Identify which cell holds the provided text, then report its [x, y] central coordinate. 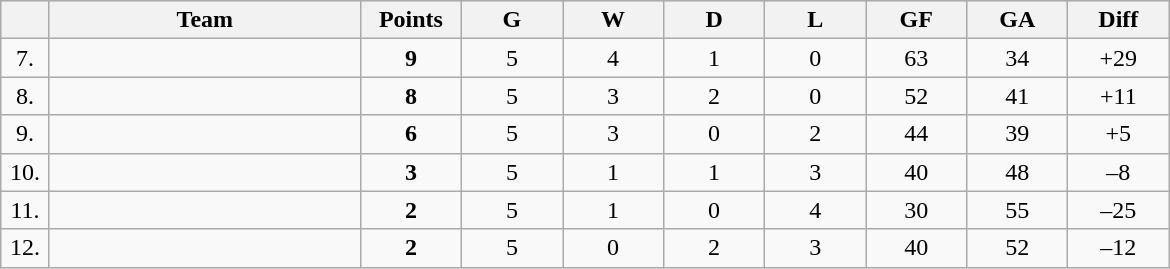
+11 [1118, 96]
7. [26, 58]
9 [410, 58]
W [612, 20]
63 [916, 58]
8. [26, 96]
–12 [1118, 248]
8 [410, 96]
GF [916, 20]
–8 [1118, 172]
55 [1018, 210]
Diff [1118, 20]
GA [1018, 20]
41 [1018, 96]
D [714, 20]
30 [916, 210]
12. [26, 248]
–25 [1118, 210]
11. [26, 210]
G [512, 20]
44 [916, 134]
9. [26, 134]
48 [1018, 172]
Points [410, 20]
+5 [1118, 134]
6 [410, 134]
34 [1018, 58]
L [816, 20]
39 [1018, 134]
10. [26, 172]
Team [204, 20]
+29 [1118, 58]
